Capture the cell that displays the provided text and extract its (x, y) central coordinate. 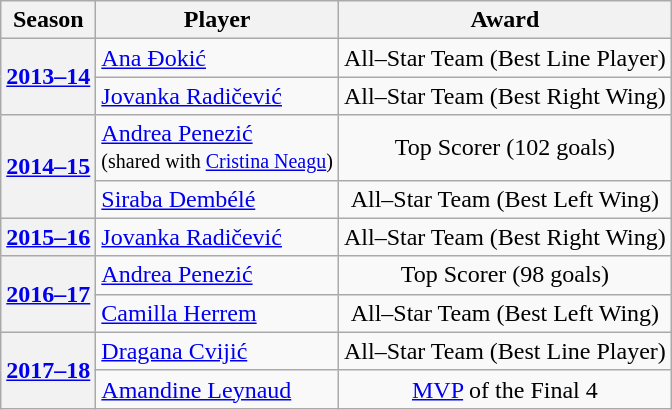
2017–18 (48, 370)
Camilla Herrem (218, 313)
Player (218, 20)
Ana Đokić (218, 58)
Amandine Leynaud (218, 389)
Andrea Penezić(shared with Cristina Neagu) (218, 148)
MVP of the Final 4 (504, 389)
Siraba Dembélé (218, 199)
2014–15 (48, 166)
Award (504, 20)
Andrea Penezić (218, 275)
Dragana Cvijić (218, 351)
2015–16 (48, 237)
Season (48, 20)
Top Scorer (98 goals) (504, 275)
2013–14 (48, 77)
Top Scorer (102 goals) (504, 148)
2016–17 (48, 294)
